Search for the cell housing the specified text and yield its [x, y] center coordinate. 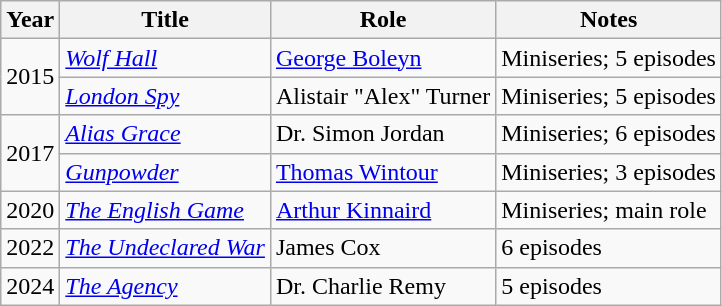
Miniseries; 6 episodes [609, 134]
2024 [30, 286]
2022 [30, 248]
Wolf Hall [166, 58]
5 episodes [609, 286]
2017 [30, 153]
Title [166, 20]
Miniseries; main role [609, 210]
The Agency [166, 286]
Notes [609, 20]
London Spy [166, 96]
The Undeclared War [166, 248]
Role [382, 20]
Alistair "Alex" Turner [382, 96]
2020 [30, 210]
Gunpowder [166, 172]
Dr. Charlie Remy [382, 286]
George Boleyn [382, 58]
Alias Grace [166, 134]
Thomas Wintour [382, 172]
6 episodes [609, 248]
The English Game [166, 210]
2015 [30, 77]
Year [30, 20]
James Cox [382, 248]
Dr. Simon Jordan [382, 134]
Miniseries; 3 episodes [609, 172]
Arthur Kinnaird [382, 210]
